Provide the [x, y] coordinate of the cell's center where the given text is located.  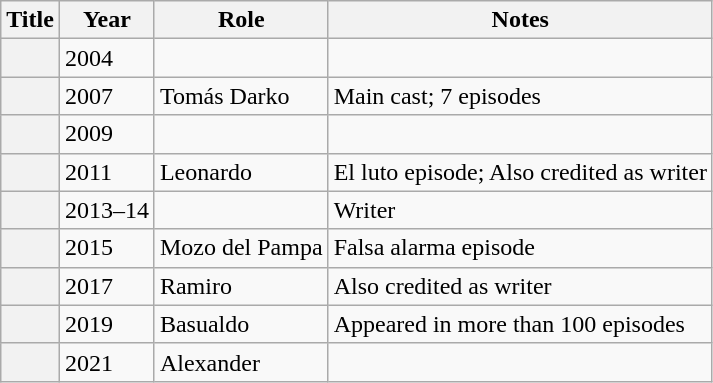
2021 [106, 362]
2019 [106, 324]
Title [30, 20]
Writer [520, 210]
Ramiro [241, 286]
2007 [106, 96]
Appeared in more than 100 episodes [520, 324]
Main cast; 7 episodes [520, 96]
Year [106, 20]
Role [241, 20]
Basualdo [241, 324]
2009 [106, 134]
Mozo del Pampa [241, 248]
Notes [520, 20]
2011 [106, 172]
Alexander [241, 362]
Leonardo [241, 172]
El luto episode; Also credited as writer [520, 172]
2015 [106, 248]
2004 [106, 58]
Tomás Darko [241, 96]
Falsa alarma episode [520, 248]
2017 [106, 286]
Also credited as writer [520, 286]
2013–14 [106, 210]
